From the cell containing the given text, extract its center point as [X, Y] coordinate. 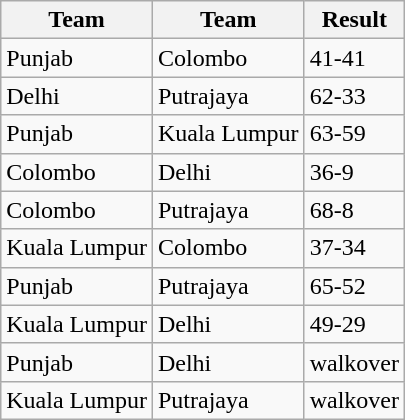
41-41 [354, 58]
49-29 [354, 324]
36-9 [354, 172]
37-34 [354, 248]
68-8 [354, 210]
65-52 [354, 286]
62-33 [354, 96]
63-59 [354, 134]
Result [354, 20]
